Identify which cell holds the provided text, then report its [x, y] central coordinate. 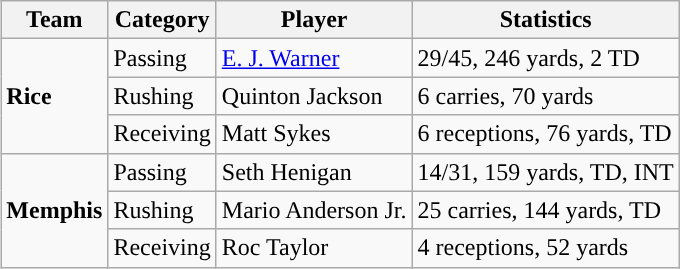
Rice [54, 96]
Mario Anderson Jr. [314, 210]
Matt Sykes [314, 134]
25 carries, 144 yards, TD [546, 210]
Statistics [546, 20]
Category [162, 20]
Roc Taylor [314, 248]
Memphis [54, 210]
6 receptions, 76 yards, TD [546, 134]
14/31, 159 yards, TD, INT [546, 172]
Seth Henigan [314, 172]
Team [54, 20]
Quinton Jackson [314, 96]
Player [314, 20]
6 carries, 70 yards [546, 96]
E. J. Warner [314, 58]
4 receptions, 52 yards [546, 248]
29/45, 246 yards, 2 TD [546, 58]
